Extract the [X, Y] coordinate from the center of the cell holding the provided text.  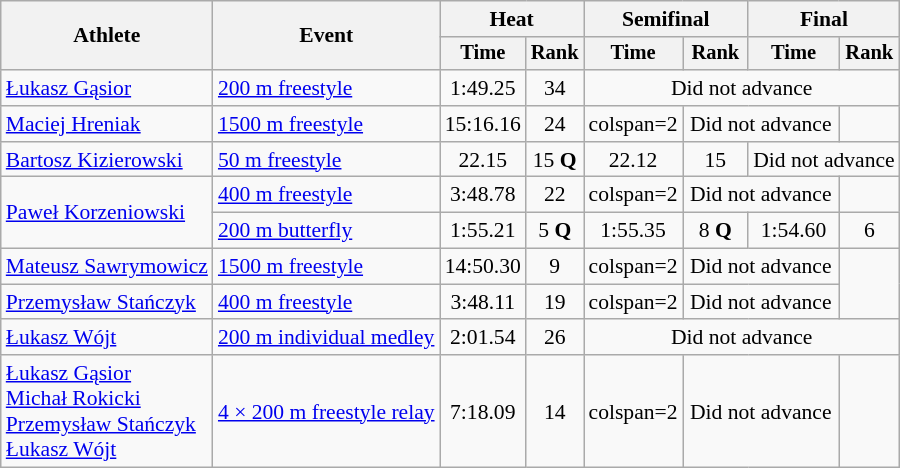
1:54.60 [794, 231]
26 [555, 338]
19 [555, 302]
15 [716, 160]
Final [824, 19]
2:01.54 [483, 338]
22 [555, 195]
1:55.35 [634, 231]
50 m freestyle [326, 160]
22.12 [634, 160]
34 [555, 88]
7:18.09 [483, 411]
1:49.25 [483, 88]
8 Q [716, 231]
Heat [512, 19]
15:16.16 [483, 124]
Łukasz GąsiorMichał RokickiPrzemysław StańczykŁukasz Wójt [107, 411]
4 × 200 m freestyle relay [326, 411]
200 m freestyle [326, 88]
Łukasz Gąsior [107, 88]
14:50.30 [483, 267]
Paweł Korzeniowski [107, 212]
200 m butterfly [326, 231]
24 [555, 124]
Athlete [107, 36]
Bartosz Kizierowski [107, 160]
15 Q [555, 160]
14 [555, 411]
22.15 [483, 160]
1:55.21 [483, 231]
Łukasz Wójt [107, 338]
3:48.11 [483, 302]
6 [870, 231]
Event [326, 36]
200 m individual medley [326, 338]
Przemysław Stańczyk [107, 302]
Mateusz Sawrymowicz [107, 267]
Maciej Hreniak [107, 124]
3:48.78 [483, 195]
5 Q [555, 231]
9 [555, 267]
Semifinal [666, 19]
